Capture the cell that displays the provided text and extract its (x, y) central coordinate. 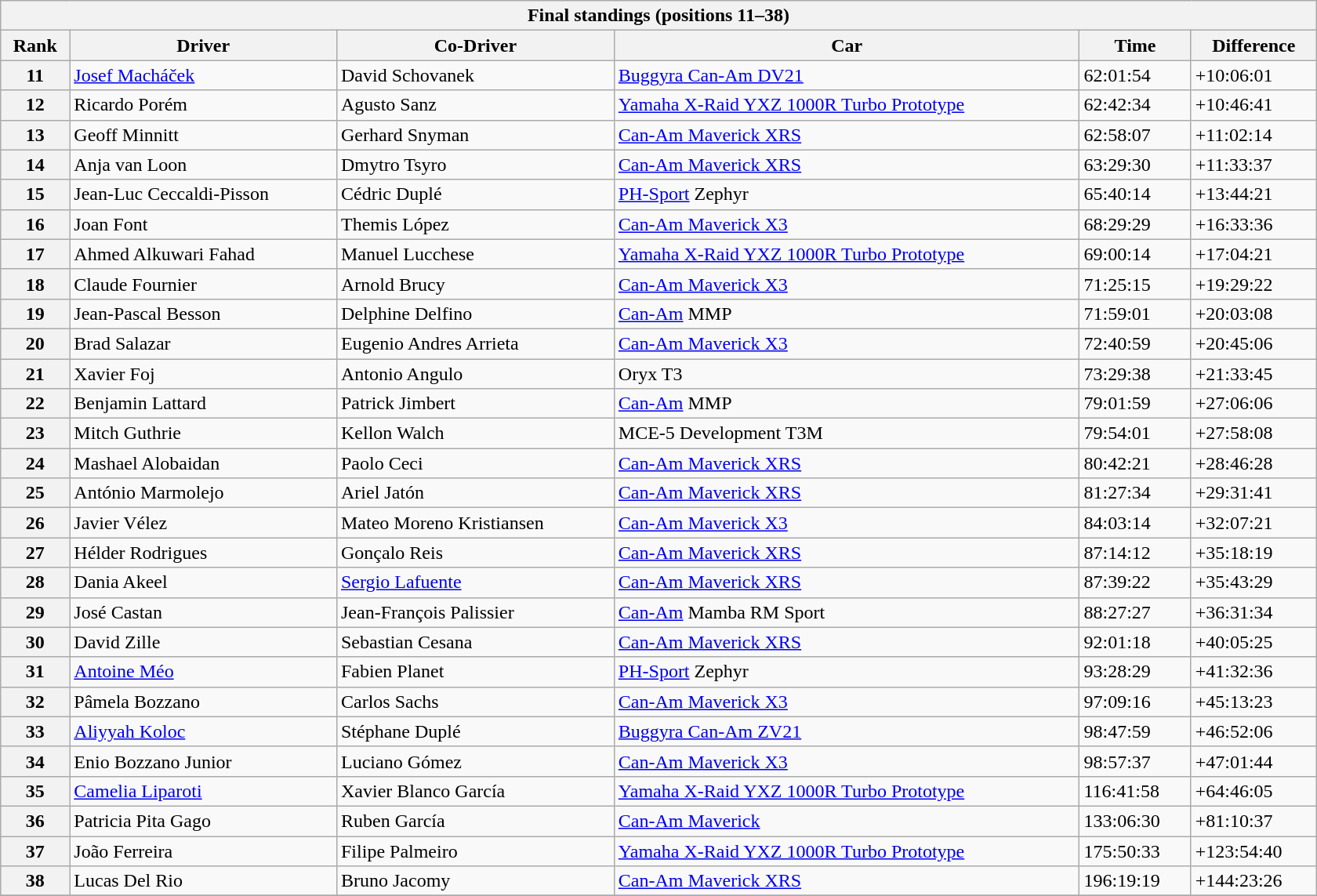
Arnold Brucy (475, 284)
Delphine Delfino (475, 314)
88:27:27 (1135, 612)
Patricia Pita Gago (204, 821)
98:47:59 (1135, 731)
Final standings (positions 11–38) (658, 16)
+144:23:26 (1254, 881)
+10:06:01 (1254, 75)
+41:32:36 (1254, 672)
Eugenio Andres Arrieta (475, 343)
36 (35, 821)
Mashael Alobaidan (204, 463)
72:40:59 (1135, 343)
84:03:14 (1135, 523)
18 (35, 284)
Can-Am Mamba RM Sport (847, 612)
Benjamin Lattard (204, 404)
+36:31:34 (1254, 612)
Stéphane Duplé (475, 731)
14 (35, 165)
Agusto Sanz (475, 105)
Ahmed Alkuwari Fahad (204, 254)
28 (35, 582)
Lucas Del Rio (204, 881)
Kellon Walch (475, 433)
Dmytro Tsyro (475, 165)
Can-Am Maverick (847, 821)
27 (35, 553)
69:00:14 (1135, 254)
71:59:01 (1135, 314)
Anja van Loon (204, 165)
+28:46:28 (1254, 463)
João Ferreira (204, 851)
+40:05:25 (1254, 642)
Bruno Jacomy (475, 881)
92:01:18 (1135, 642)
Sebastian Cesana (475, 642)
Cédric Duplé (475, 194)
73:29:38 (1135, 374)
25 (35, 493)
80:42:21 (1135, 463)
23 (35, 433)
68:29:29 (1135, 224)
Buggyra Can-Am DV21 (847, 75)
+47:01:44 (1254, 761)
+16:33:36 (1254, 224)
17 (35, 254)
MCE-5 Development T3M (847, 433)
Jean-François Palissier (475, 612)
Geoff Minnitt (204, 135)
31 (35, 672)
Gerhard Snyman (475, 135)
62:58:07 (1135, 135)
26 (35, 523)
11 (35, 75)
Co-Driver (475, 45)
David Zille (204, 642)
133:06:30 (1135, 821)
José Castan (204, 612)
71:25:15 (1135, 284)
79:54:01 (1135, 433)
Manuel Lucchese (475, 254)
+35:18:19 (1254, 553)
62:01:54 (1135, 75)
38 (35, 881)
+11:33:37 (1254, 165)
Mitch Guthrie (204, 433)
93:28:29 (1135, 672)
Mateo Moreno Kristiansen (475, 523)
81:27:34 (1135, 493)
20 (35, 343)
Gonçalo Reis (475, 553)
Joan Font (204, 224)
Themis López (475, 224)
Claude Fournier (204, 284)
Ariel Jatón (475, 493)
87:14:12 (1135, 553)
97:09:16 (1135, 702)
+13:44:21 (1254, 194)
Patrick Jimbert (475, 404)
21 (35, 374)
Dania Akeel (204, 582)
19 (35, 314)
Rank (35, 45)
175:50:33 (1135, 851)
Ruben García (475, 821)
Carlos Sachs (475, 702)
Hélder Rodrigues (204, 553)
David Schovanek (475, 75)
+20:45:06 (1254, 343)
Xavier Foj (204, 374)
Driver (204, 45)
Jean-Luc Ceccaldi-Pisson (204, 194)
116:41:58 (1135, 791)
+123:54:40 (1254, 851)
Difference (1254, 45)
Time (1135, 45)
33 (35, 731)
Oryx T3 (847, 374)
Car (847, 45)
Filipe Palmeiro (475, 851)
Josef Macháček (204, 75)
António Marmolejo (204, 493)
Pâmela Bozzano (204, 702)
Aliyyah Koloc (204, 731)
Enio Bozzano Junior (204, 761)
+10:46:41 (1254, 105)
+27:58:08 (1254, 433)
+35:43:29 (1254, 582)
+21:33:45 (1254, 374)
37 (35, 851)
+19:29:22 (1254, 284)
Paolo Ceci (475, 463)
+45:13:23 (1254, 702)
24 (35, 463)
29 (35, 612)
Luciano Gómez (475, 761)
Xavier Blanco García (475, 791)
22 (35, 404)
+20:03:08 (1254, 314)
98:57:37 (1135, 761)
Ricardo Porém (204, 105)
+29:31:41 (1254, 493)
16 (35, 224)
Sergio Lafuente (475, 582)
30 (35, 642)
13 (35, 135)
12 (35, 105)
87:39:22 (1135, 582)
Javier Vélez (204, 523)
+64:46:05 (1254, 791)
Fabien Planet (475, 672)
+17:04:21 (1254, 254)
+27:06:06 (1254, 404)
34 (35, 761)
65:40:14 (1135, 194)
+11:02:14 (1254, 135)
62:42:34 (1135, 105)
196:19:19 (1135, 881)
15 (35, 194)
63:29:30 (1135, 165)
+81:10:37 (1254, 821)
Antonio Angulo (475, 374)
Camelia Liparoti (204, 791)
Brad Salazar (204, 343)
Buggyra Can-Am ZV21 (847, 731)
Jean-Pascal Besson (204, 314)
79:01:59 (1135, 404)
+32:07:21 (1254, 523)
35 (35, 791)
Antoine Méo (204, 672)
32 (35, 702)
+46:52:06 (1254, 731)
